Pinpoint the cell where the given text exists, returning its [X, Y] midpoint coordinate. 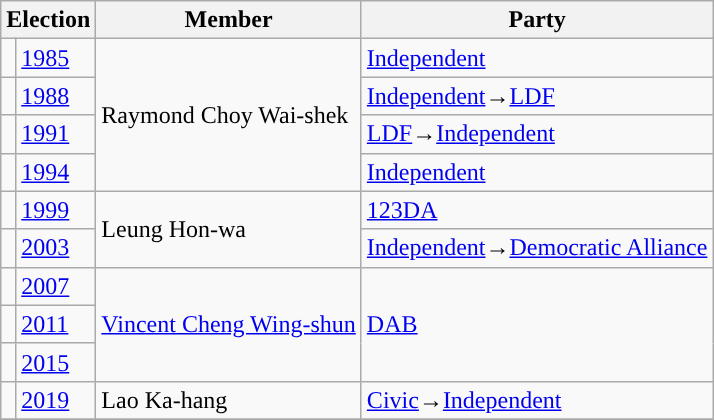
Member [229, 20]
2011 [56, 324]
DAB [537, 324]
2007 [56, 286]
123DA [537, 210]
1999 [56, 210]
Independent→LDF [537, 96]
Independent→Democratic Alliance [537, 248]
1994 [56, 172]
2019 [56, 400]
Vincent Cheng Wing-shun [229, 324]
Civic→Independent [537, 400]
1991 [56, 134]
Raymond Choy Wai-shek [229, 115]
2003 [56, 248]
1988 [56, 96]
Lao Ka-hang [229, 400]
Party [537, 20]
2015 [56, 362]
Leung Hon-wa [229, 229]
Election [48, 20]
1985 [56, 58]
LDF→Independent [537, 134]
